Output the (x, y) coordinate of the center of the cell containing the given text.  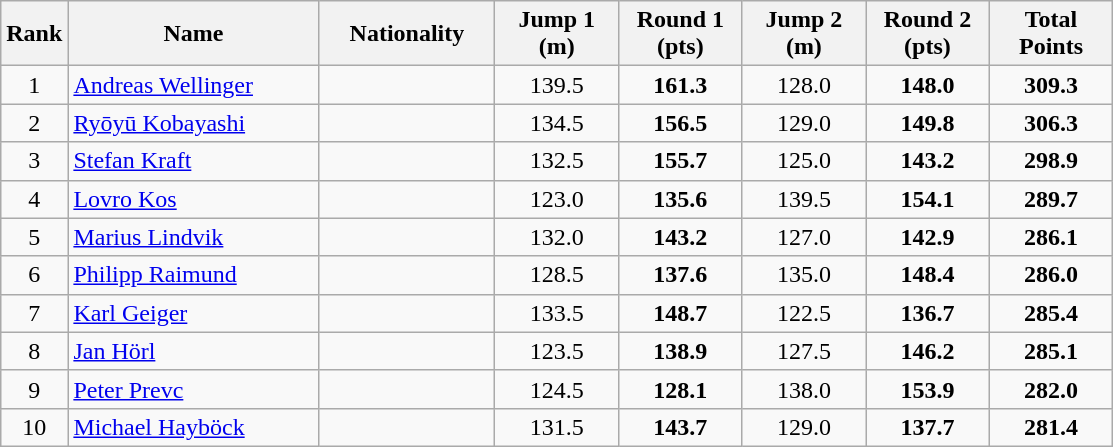
Round 2 (pts) (928, 34)
124.5 (557, 389)
135.0 (804, 275)
Name (194, 34)
Ryōyū Kobayashi (194, 123)
298.9 (1051, 161)
123.5 (557, 351)
Jump 1 (m) (557, 34)
148.4 (928, 275)
122.5 (804, 313)
309.3 (1051, 85)
127.5 (804, 351)
289.7 (1051, 199)
1 (34, 85)
148.7 (681, 313)
2 (34, 123)
161.3 (681, 85)
146.2 (928, 351)
6 (34, 275)
Nationality (407, 34)
Philipp Raimund (194, 275)
143.7 (681, 427)
Marius Lindvik (194, 237)
Stefan Kraft (194, 161)
Jump 2 (m) (804, 34)
5 (34, 237)
156.5 (681, 123)
142.9 (928, 237)
128.5 (557, 275)
Total Points (1051, 34)
123.0 (557, 199)
10 (34, 427)
Round 1 (pts) (681, 34)
138.0 (804, 389)
285.1 (1051, 351)
Lovro Kos (194, 199)
154.1 (928, 199)
131.5 (557, 427)
3 (34, 161)
7 (34, 313)
137.7 (928, 427)
132.0 (557, 237)
306.3 (1051, 123)
148.0 (928, 85)
8 (34, 351)
Peter Prevc (194, 389)
138.9 (681, 351)
137.6 (681, 275)
9 (34, 389)
Michael Hayböck (194, 427)
Karl Geiger (194, 313)
133.5 (557, 313)
285.4 (1051, 313)
128.1 (681, 389)
127.0 (804, 237)
128.0 (804, 85)
Jan Hörl (194, 351)
282.0 (1051, 389)
281.4 (1051, 427)
Rank (34, 34)
125.0 (804, 161)
149.8 (928, 123)
136.7 (928, 313)
155.7 (681, 161)
286.0 (1051, 275)
134.5 (557, 123)
135.6 (681, 199)
4 (34, 199)
286.1 (1051, 237)
Andreas Wellinger (194, 85)
153.9 (928, 389)
132.5 (557, 161)
